Capture the cell that displays the provided text and extract its (x, y) central coordinate. 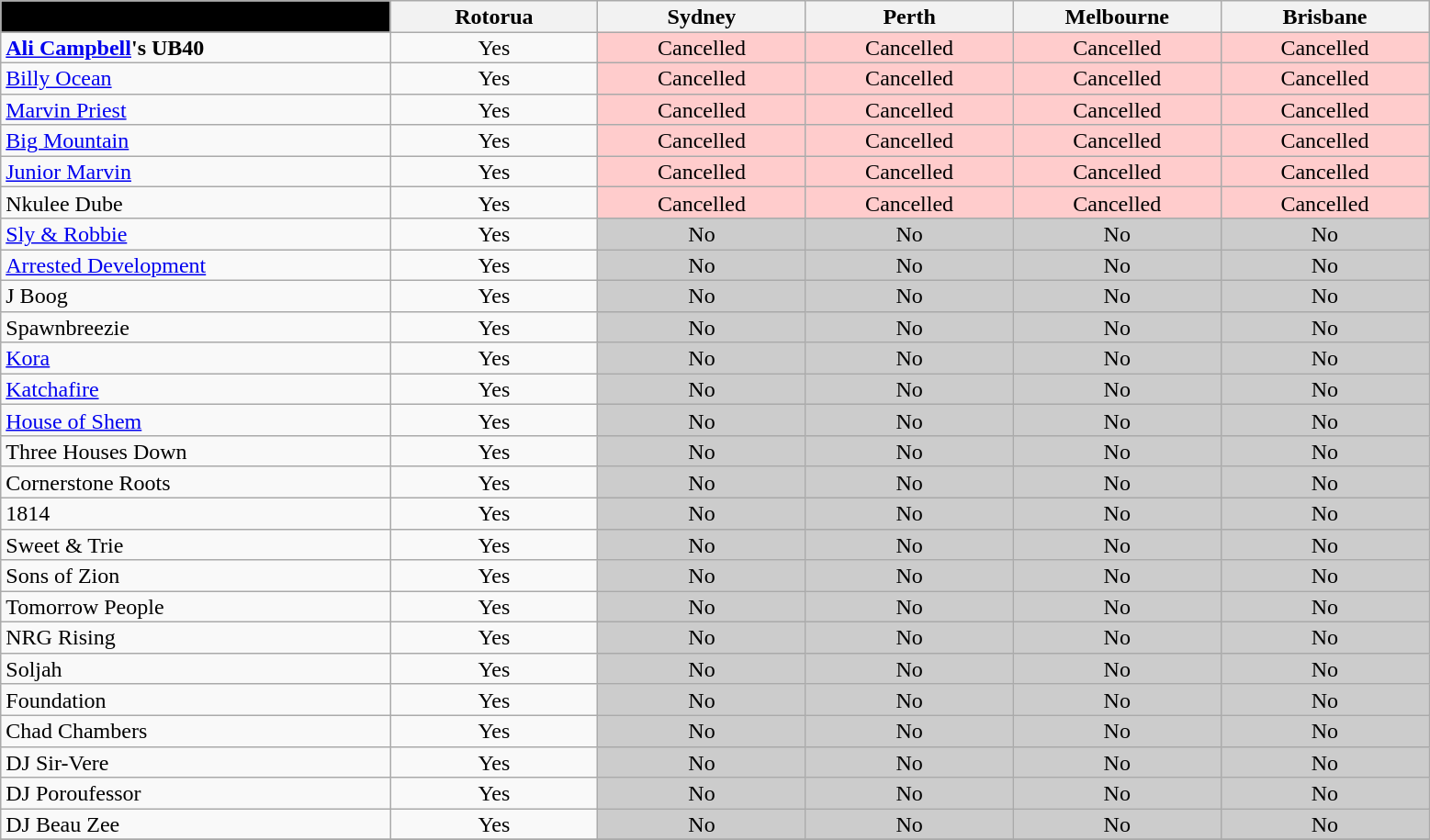
Chad Chambers (196, 731)
Sweet & Trie (196, 544)
Rotorua (494, 17)
NRG Rising (196, 638)
Kora (196, 358)
Cornerstone Roots (196, 482)
Billy Ocean (196, 78)
Sly & Robbie (196, 234)
Sydney (702, 17)
Perth (909, 17)
Ali Campbell's UB40 (196, 48)
Brisbane (1324, 17)
Nkulee Dube (196, 203)
House of Shem (196, 420)
DJ Poroufessor (196, 793)
Three Houses Down (196, 452)
Marvin Priest (196, 109)
Big Mountain (196, 140)
Foundation (196, 700)
Katchafire (196, 389)
DJ Beau Zee (196, 824)
Melbourne (1117, 17)
Tomorrow People (196, 607)
Spawnbreezie (196, 327)
DJ Sir-Vere (196, 762)
Soljah (196, 668)
Junior Marvin (196, 172)
1814 (196, 513)
J Boog (196, 296)
Sons of Zion (196, 576)
Arrested Development (196, 265)
